From the cell containing the given text, extract its center point as [x, y] coordinate. 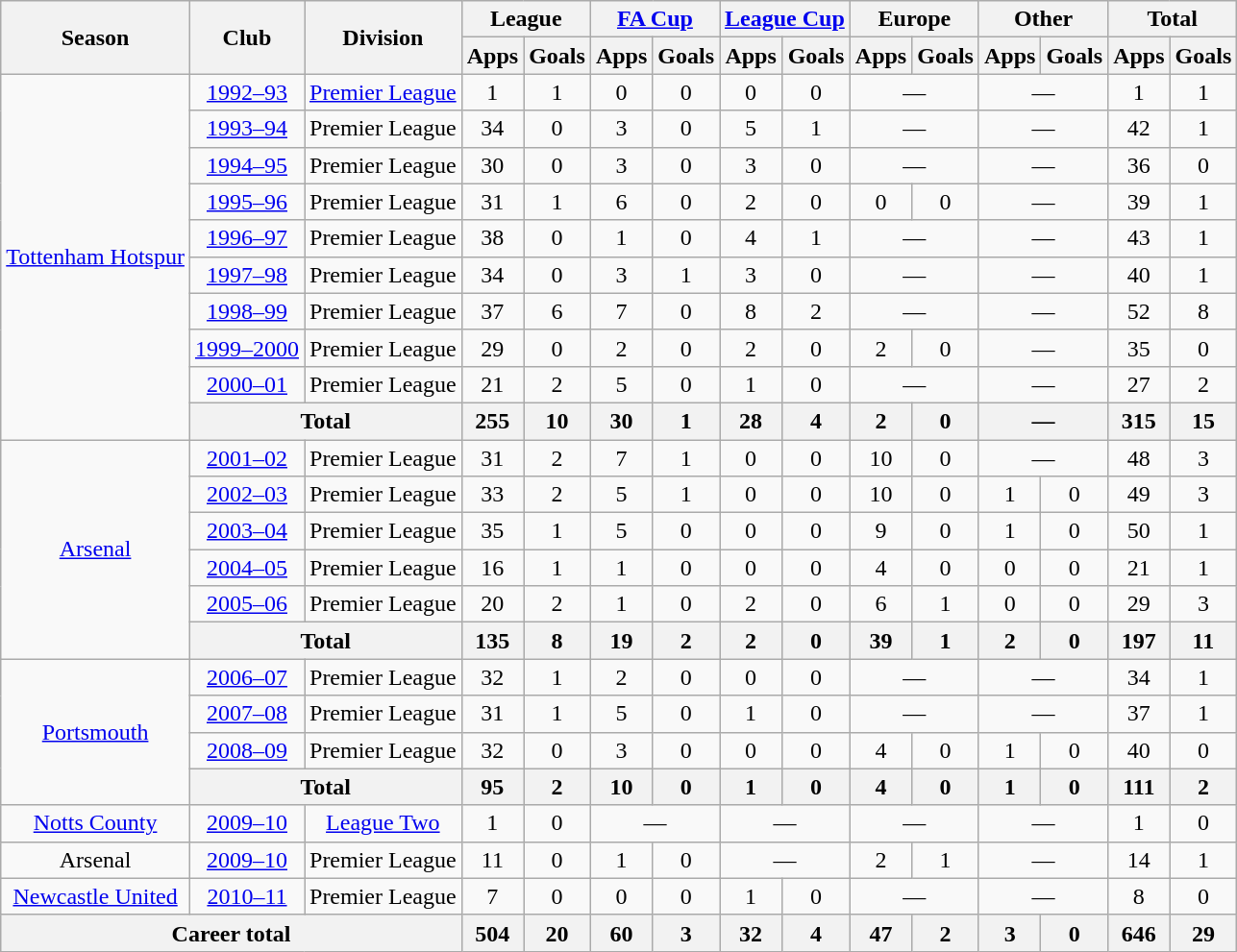
50 [1139, 531]
Notts County [96, 823]
2005–06 [246, 604]
255 [492, 421]
Europe [914, 19]
Other [1043, 19]
1995–96 [246, 202]
36 [1139, 165]
Season [96, 37]
League Two [383, 823]
League Cup [785, 19]
646 [1139, 933]
60 [621, 933]
1999–2000 [246, 348]
2003–04 [246, 531]
1997–98 [246, 275]
43 [1139, 238]
Division [383, 37]
33 [492, 495]
52 [1139, 311]
1993–94 [246, 129]
19 [621, 641]
14 [1139, 860]
Portsmouth [96, 732]
315 [1139, 421]
2001–02 [246, 458]
1994–95 [246, 165]
Club [246, 37]
2008–09 [246, 750]
1998–99 [246, 311]
1992–93 [246, 92]
16 [492, 568]
135 [492, 641]
49 [1139, 495]
48 [1139, 458]
197 [1139, 641]
2007–08 [246, 714]
2010–11 [246, 896]
1996–97 [246, 238]
47 [880, 933]
FA Cup [655, 19]
15 [1203, 421]
Tottenham Hotspur [96, 257]
9 [880, 531]
Newcastle United [96, 896]
28 [752, 421]
42 [1139, 129]
Career total [231, 933]
111 [1139, 787]
95 [492, 787]
2006–07 [246, 677]
2002–03 [246, 495]
2000–01 [246, 384]
League [526, 19]
504 [492, 933]
38 [492, 238]
2004–05 [246, 568]
27 [1139, 384]
